Output the (x, y) coordinate of the center of the cell containing the given text.  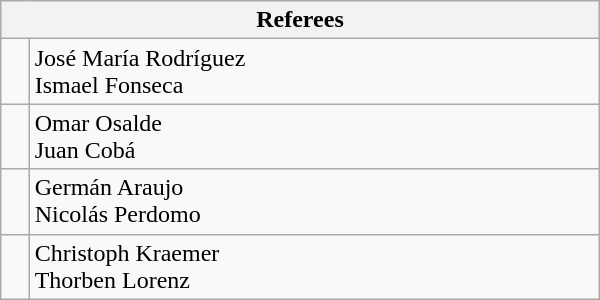
José María RodríguezIsmael Fonseca (314, 72)
Germán AraujoNicolás Perdomo (314, 202)
Omar OsaldeJuan Cobá (314, 136)
Referees (300, 20)
Christoph KraemerThorben Lorenz (314, 266)
